Find where the given text appears and provide that cell's center as (X, Y) coordinate. 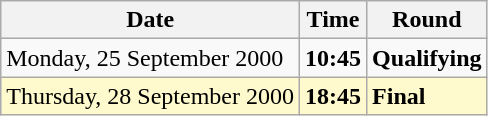
Date (150, 20)
18:45 (334, 96)
Final (427, 96)
10:45 (334, 58)
Round (427, 20)
Thursday, 28 September 2000 (150, 96)
Monday, 25 September 2000 (150, 58)
Time (334, 20)
Qualifying (427, 58)
